Output the (X, Y) coordinate of the center of the cell containing the given text.  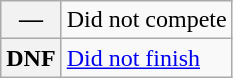
Did not compete (146, 20)
Did not finish (146, 58)
— (31, 20)
DNF (31, 58)
